For the text-containing cell, return its midpoint in (x, y) coordinate format. 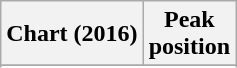
Peak position (189, 34)
Chart (2016) (72, 34)
